Return [x, y] of the center of cell containing provided text 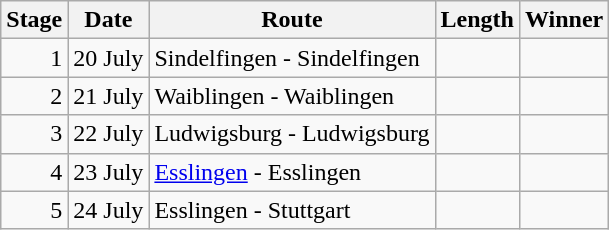
Route [292, 20]
Ludwigsburg - Ludwigsburg [292, 134]
Stage [34, 20]
Esslingen - Stuttgart [292, 210]
1 [34, 58]
21 July [108, 96]
Waiblingen - Waiblingen [292, 96]
23 July [108, 172]
2 [34, 96]
22 July [108, 134]
Date [108, 20]
24 July [108, 210]
4 [34, 172]
20 July [108, 58]
Esslingen - Esslingen [292, 172]
5 [34, 210]
Length [477, 20]
3 [34, 134]
Sindelfingen - Sindelfingen [292, 58]
Winner [564, 20]
